Search for the cell housing the specified text and yield its (x, y) center coordinate. 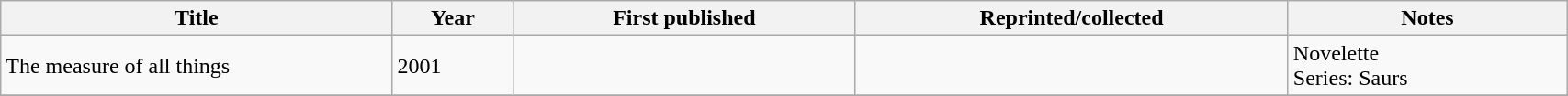
2001 (453, 66)
The measure of all things (197, 66)
Year (453, 18)
NoveletteSeries: Saurs (1427, 66)
First published (684, 18)
Title (197, 18)
Reprinted/collected (1071, 18)
Notes (1427, 18)
